From the cell containing the given text, extract its center point as [x, y] coordinate. 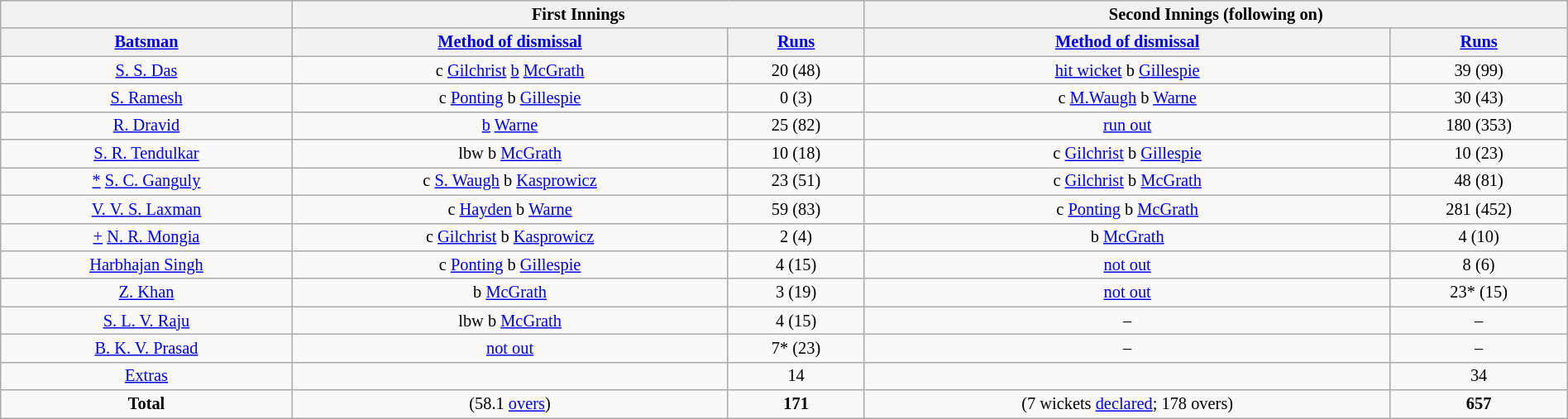
R. Dravid [146, 126]
First Innings [578, 14]
S. S. Das [146, 70]
B. K. V. Prasad [146, 348]
14 [796, 376]
281 (452) [1479, 209]
Batsman [146, 42]
(58.1 overs) [509, 404]
8 (6) [1479, 264]
48 (81) [1479, 181]
Second Innings (following on) [1216, 14]
c Gilchrist b Gillespie [1127, 154]
run out [1127, 126]
10 (23) [1479, 154]
b Warne [509, 126]
3 (19) [796, 293]
180 (353) [1479, 126]
59 (83) [796, 209]
34 [1479, 376]
25 (82) [796, 126]
30 (43) [1479, 98]
7* (23) [796, 348]
4 (10) [1479, 237]
10 (18) [796, 154]
2 (4) [796, 237]
c S. Waugh b Kasprowicz [509, 181]
23* (15) [1479, 293]
S. Ramesh [146, 98]
c Ponting b McGrath [1127, 209]
23 (51) [796, 181]
V. V. S. Laxman [146, 209]
39 (99) [1479, 70]
657 [1479, 404]
Harbhajan Singh [146, 264]
S. R. Tendulkar [146, 154]
c M.Waugh b Warne [1127, 98]
c Gilchrist b Kasprowicz [509, 237]
Z. Khan [146, 293]
(7 wickets declared; 178 overs) [1127, 404]
Extras [146, 376]
20 (48) [796, 70]
S. L. V. Raju [146, 321]
171 [796, 404]
c Hayden b Warne [509, 209]
0 (3) [796, 98]
Total [146, 404]
hit wicket b Gillespie [1127, 70]
* S. C. Ganguly [146, 181]
+ N. R. Mongia [146, 237]
